Provide the [X, Y] coordinate of the cell's center where the given text is located.  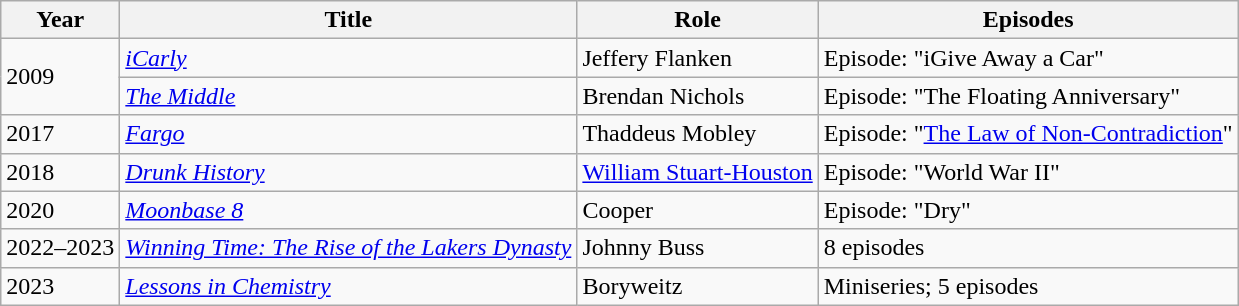
2023 [60, 286]
Moonbase 8 [348, 210]
Drunk History [348, 172]
2020 [60, 210]
Episodes [1028, 20]
Winning Time: The Rise of the Lakers Dynasty [348, 248]
Episode: "Dry" [1028, 210]
Role [698, 20]
Episode: "World War II" [1028, 172]
Title [348, 20]
2017 [60, 134]
The Middle [348, 96]
Brendan Nichols [698, 96]
Episode: "The Floating Anniversary" [1028, 96]
Episode: "The Law of Non-Contradiction" [1028, 134]
2022–2023 [60, 248]
Fargo [348, 134]
Jeffery Flanken [698, 58]
William Stuart-Houston [698, 172]
Miniseries; 5 episodes [1028, 286]
Lessons in Chemistry [348, 286]
Year [60, 20]
2009 [60, 77]
Episode: "iGive Away a Car" [1028, 58]
iCarly [348, 58]
8 episodes [1028, 248]
Johnny Buss [698, 248]
Boryweitz [698, 286]
Thaddeus Mobley [698, 134]
2018 [60, 172]
Cooper [698, 210]
